Identify which cell holds the provided text, then report its (X, Y) central coordinate. 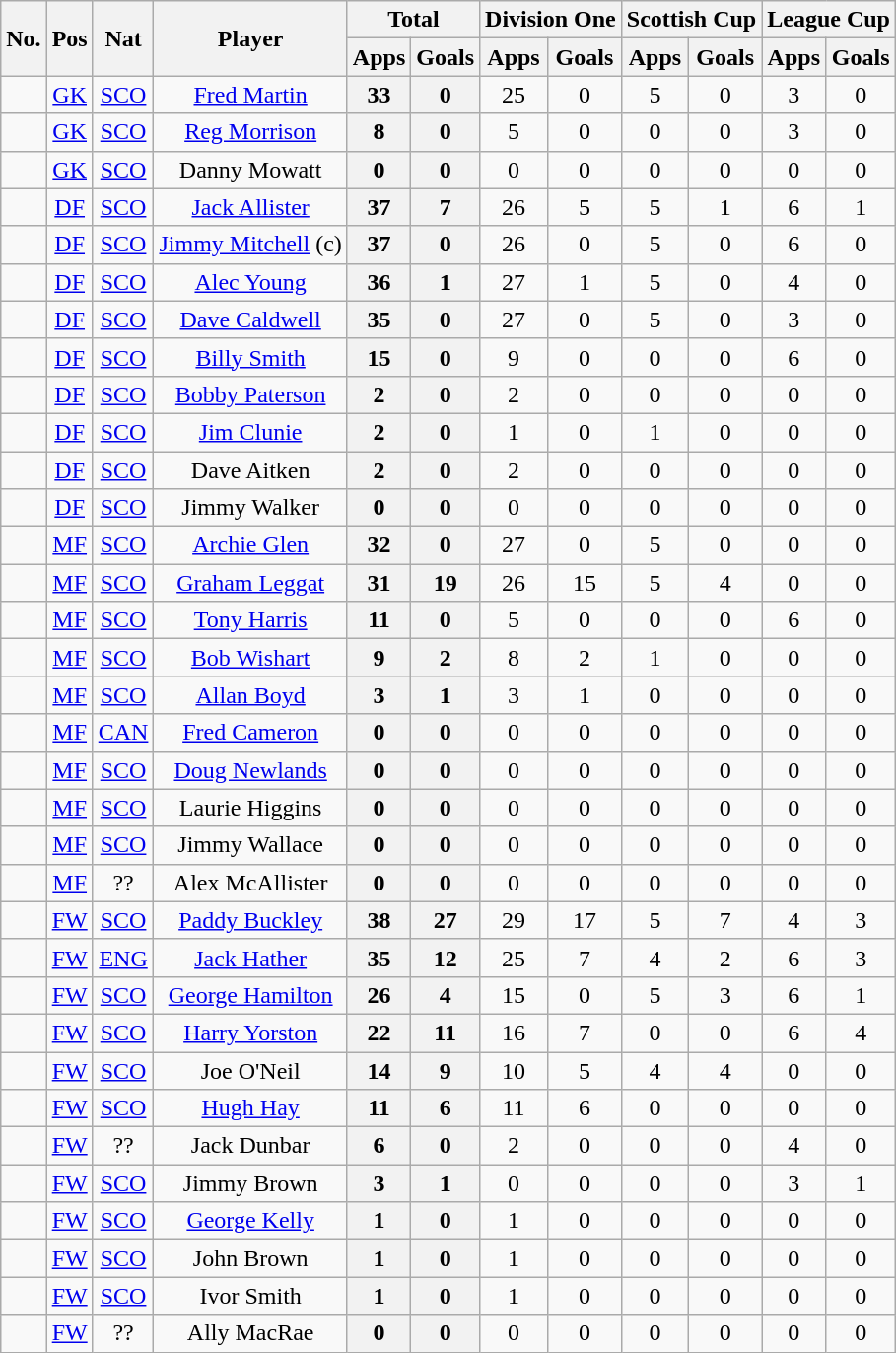
29 (515, 920)
36 (379, 282)
CAN (123, 733)
Billy Smith (250, 357)
Total (413, 20)
Scottish Cup (691, 20)
Jimmy Wallace (250, 845)
Alex McAllister (250, 883)
Fred Cameron (250, 733)
Graham Leggat (250, 583)
12 (446, 958)
George Hamilton (250, 995)
Jim Clunie (250, 432)
Reg Morrison (250, 132)
Bobby Paterson (250, 394)
Laurie Higgins (250, 808)
Nat (123, 38)
22 (379, 1033)
Alec Young (250, 282)
32 (379, 545)
George Kelly (250, 1221)
Fred Martin (250, 95)
Ally MacRae (250, 1333)
Jack Dunbar (250, 1146)
ENG (123, 958)
16 (515, 1033)
Jimmy Brown (250, 1183)
14 (379, 1070)
League Cup (829, 20)
Jack Hather (250, 958)
38 (379, 920)
Danny Mowatt (250, 170)
Allan Boyd (250, 695)
10 (515, 1070)
Dave Aitken (250, 470)
Ivor Smith (250, 1296)
19 (446, 583)
Archie Glen (250, 545)
Paddy Buckley (250, 920)
Pos (69, 38)
Player (250, 38)
Hugh Hay (250, 1108)
Tony Harris (250, 620)
Bob Wishart (250, 658)
Joe O'Neil (250, 1070)
Harry Yorston (250, 1033)
33 (379, 95)
Dave Caldwell (250, 320)
No. (24, 38)
Jimmy Mitchell (c) (250, 245)
Jack Allister (250, 207)
31 (379, 583)
Division One (551, 20)
Jimmy Walker (250, 508)
John Brown (250, 1258)
Doug Newlands (250, 770)
17 (586, 920)
